Find where the given text appears and provide that cell's center as (X, Y) coordinate. 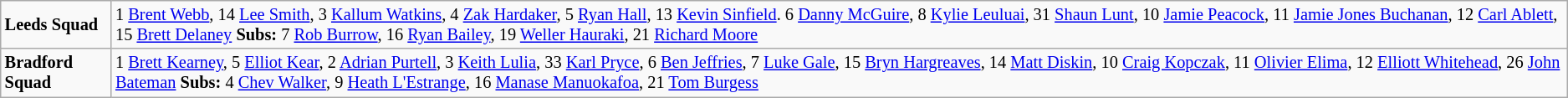
Leeds Squad (56, 24)
Bradford Squad (56, 73)
